From the cell containing the given text, extract its center point as (X, Y) coordinate. 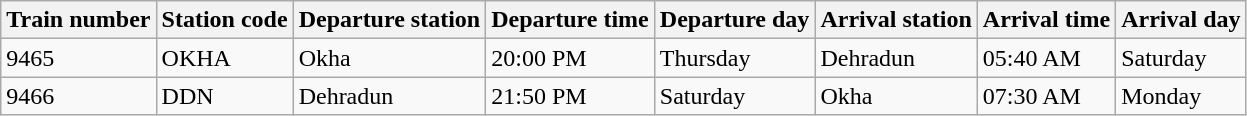
Train number (78, 20)
21:50 PM (570, 96)
07:30 AM (1046, 96)
05:40 AM (1046, 58)
Arrival time (1046, 20)
Departure day (734, 20)
Monday (1181, 96)
20:00 PM (570, 58)
Station code (224, 20)
OKHA (224, 58)
Arrival day (1181, 20)
Departure time (570, 20)
9466 (78, 96)
9465 (78, 58)
Departure station (390, 20)
DDN (224, 96)
Thursday (734, 58)
Arrival station (896, 20)
